Detect which cell encompasses the target text, then output its (X, Y) center coordinate. 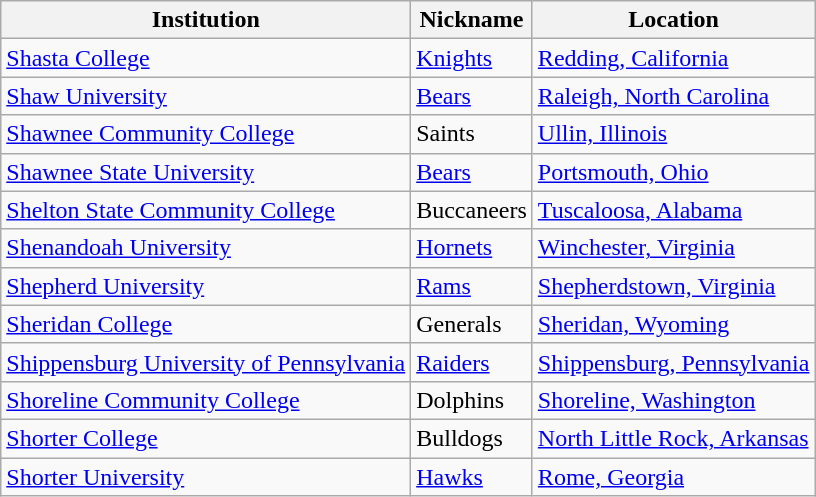
Sheridan College (206, 324)
Shelton State Community College (206, 210)
Generals (472, 324)
Rome, Georgia (674, 477)
Dolphins (472, 400)
North Little Rock, Arkansas (674, 438)
Hornets (472, 248)
Nickname (472, 20)
Shepherdstown, Virginia (674, 286)
Shawnee Community College (206, 134)
Shaw University (206, 96)
Bulldogs (472, 438)
Tuscaloosa, Alabama (674, 210)
Raiders (472, 362)
Portsmouth, Ohio (674, 172)
Redding, California (674, 58)
Shippensburg, Pennsylvania (674, 362)
Shepherd University (206, 286)
Location (674, 20)
Shawnee State University (206, 172)
Shasta College (206, 58)
Shorter College (206, 438)
Shoreline, Washington (674, 400)
Saints (472, 134)
Shippensburg University of Pennsylvania (206, 362)
Sheridan, Wyoming (674, 324)
Knights (472, 58)
Hawks (472, 477)
Shorter University (206, 477)
Shoreline Community College (206, 400)
Shenandoah University (206, 248)
Rams (472, 286)
Buccaneers (472, 210)
Winchester, Virginia (674, 248)
Ullin, Illinois (674, 134)
Raleigh, North Carolina (674, 96)
Institution (206, 20)
